Detect which cell encompasses the target text, then output its [x, y] center coordinate. 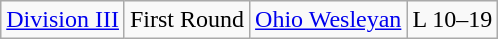
First Round [186, 20]
L 10–19 [452, 20]
Division III [63, 20]
Ohio Wesleyan [328, 20]
